Locate the cell with the specified text and output its [x, y] center coordinate. 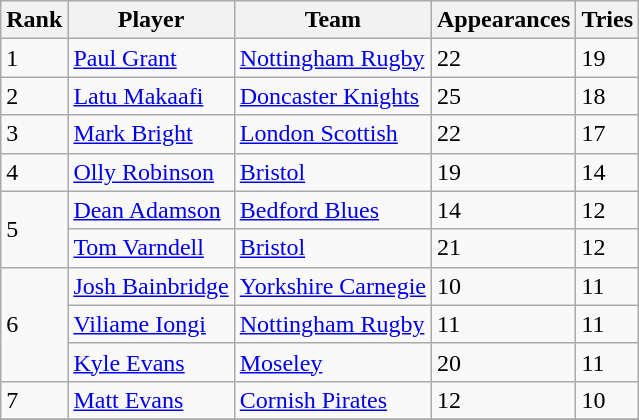
18 [608, 96]
Viliame Iongi [151, 324]
20 [504, 362]
Josh Bainbridge [151, 286]
Tom Varndell [151, 248]
25 [504, 96]
Moseley [332, 362]
Bedford Blues [332, 210]
Tries [608, 20]
Matt Evans [151, 400]
Dean Adamson [151, 210]
Olly Robinson [151, 172]
Kyle Evans [151, 362]
Appearances [504, 20]
6 [34, 324]
5 [34, 229]
Latu Makaafi [151, 96]
7 [34, 400]
Yorkshire Carnegie [332, 286]
Mark Bright [151, 134]
4 [34, 172]
1 [34, 58]
Player [151, 20]
Team [332, 20]
21 [504, 248]
London Scottish [332, 134]
3 [34, 134]
17 [608, 134]
Cornish Pirates [332, 400]
Rank [34, 20]
2 [34, 96]
Paul Grant [151, 58]
Doncaster Knights [332, 96]
